Find where the given text appears and provide that cell's center as (X, Y) coordinate. 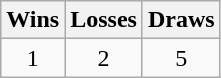
Wins (33, 20)
2 (104, 58)
Draws (181, 20)
1 (33, 58)
5 (181, 58)
Losses (104, 20)
